Provide the (x, y) coordinate of the cell's center where the given text is located.  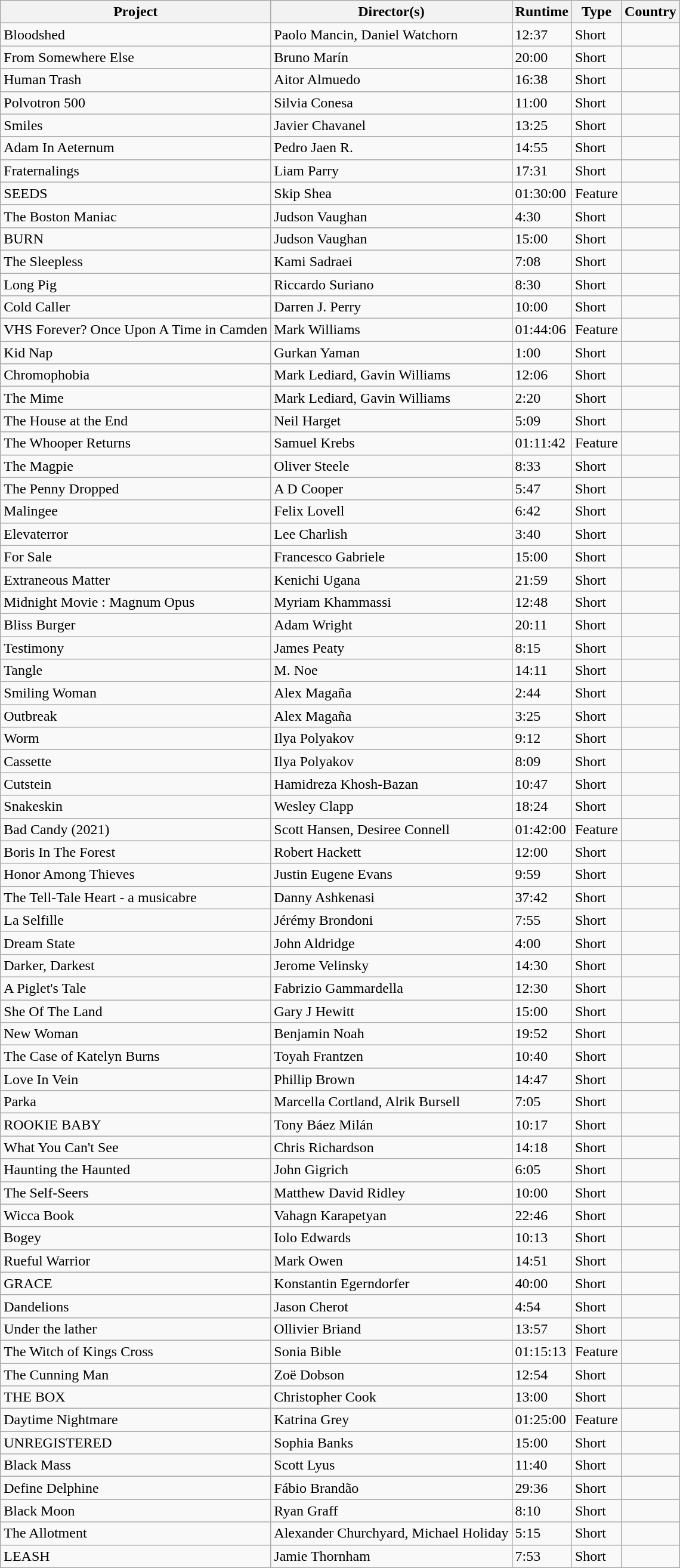
11:00 (542, 103)
Adam In Aeternum (136, 148)
Fabrizio Gammardella (391, 988)
Toyah Frantzen (391, 1057)
14:51 (542, 1261)
7:08 (542, 261)
Dream State (136, 943)
The Sleepless (136, 261)
01:44:06 (542, 330)
THE BOX (136, 1397)
10:47 (542, 784)
Dandelions (136, 1306)
Human Trash (136, 80)
Francesco Gabriele (391, 557)
Phillip Brown (391, 1079)
Wesley Clapp (391, 807)
Iolo Edwards (391, 1238)
12:48 (542, 602)
16:38 (542, 80)
Katrina Grey (391, 1420)
29:36 (542, 1488)
GRACE (136, 1283)
Rueful Warrior (136, 1261)
The Magpie (136, 466)
Elevaterror (136, 534)
14:47 (542, 1079)
Adam Wright (391, 625)
Testimony (136, 647)
Zoë Dobson (391, 1374)
8:30 (542, 285)
Liam Parry (391, 171)
The Allotment (136, 1533)
Mark Williams (391, 330)
Jerome Velinsky (391, 965)
Benjamin Noah (391, 1034)
John Gigrich (391, 1170)
18:24 (542, 807)
She Of The Land (136, 1011)
Runtime (542, 12)
14:18 (542, 1147)
Scott Lyus (391, 1465)
1:00 (542, 353)
9:12 (542, 739)
6:05 (542, 1170)
12:00 (542, 852)
12:54 (542, 1374)
Honor Among Thieves (136, 875)
Marcella Cortland, Alrik Bursell (391, 1102)
BURN (136, 239)
Jérémy Brondoni (391, 920)
Christopher Cook (391, 1397)
Cold Caller (136, 307)
The Witch of Kings Cross (136, 1351)
10:13 (542, 1238)
Hamidreza Khosh-Bazan (391, 784)
4:54 (542, 1306)
Pedro Jaen R. (391, 148)
14:30 (542, 965)
A D Cooper (391, 489)
17:31 (542, 171)
Bliss Burger (136, 625)
The House at the End (136, 421)
VHS Forever? Once Upon A Time in Camden (136, 330)
Jason Cherot (391, 1306)
Outbreak (136, 716)
9:59 (542, 875)
3:25 (542, 716)
The Whooper Returns (136, 443)
Sonia Bible (391, 1351)
8:33 (542, 466)
Love In Vein (136, 1079)
Silvia Conesa (391, 103)
Danny Ashkenasi (391, 897)
Project (136, 12)
12:30 (542, 988)
Cutstein (136, 784)
Ryan Graff (391, 1511)
Fábio Brandão (391, 1488)
Alexander Churchyard, Michael Holiday (391, 1533)
UNREGISTERED (136, 1443)
Justin Eugene Evans (391, 875)
14:11 (542, 671)
01:25:00 (542, 1420)
New Woman (136, 1034)
James Peaty (391, 647)
01:42:00 (542, 829)
John Aldridge (391, 943)
5:09 (542, 421)
Cassette (136, 761)
The Case of Katelyn Burns (136, 1057)
Kami Sadraei (391, 261)
Gurkan Yaman (391, 353)
Chromophobia (136, 375)
Matthew David Ridley (391, 1193)
Long Pig (136, 285)
13:00 (542, 1397)
Sophia Banks (391, 1443)
7:55 (542, 920)
What You Can't See (136, 1147)
Ollivier Briand (391, 1329)
Country (651, 12)
Extraneous Matter (136, 579)
22:46 (542, 1215)
Polvotron 500 (136, 103)
10:40 (542, 1057)
8:09 (542, 761)
6:42 (542, 511)
Oliver Steele (391, 466)
Darker, Darkest (136, 965)
A Piglet's Tale (136, 988)
Neil Harget (391, 421)
Paolo Mancin, Daniel Watchorn (391, 35)
Aitor Almuedo (391, 80)
4:30 (542, 216)
5:15 (542, 1533)
Director(s) (391, 12)
Tony Báez Milán (391, 1125)
Samuel Krebs (391, 443)
Bruno Marín (391, 57)
Vahagn Karapetyan (391, 1215)
Midnight Movie : Magnum Opus (136, 602)
La Selfille (136, 920)
Wicca Book (136, 1215)
Black Mass (136, 1465)
37:42 (542, 897)
7:05 (542, 1102)
Scott Hansen, Desiree Connell (391, 829)
Kenichi Ugana (391, 579)
Kid Nap (136, 353)
14:55 (542, 148)
Bad Candy (2021) (136, 829)
8:10 (542, 1511)
Under the lather (136, 1329)
ROOKIE BABY (136, 1125)
2:20 (542, 398)
01:15:13 (542, 1351)
13:57 (542, 1329)
Daytime Nightmare (136, 1420)
Parka (136, 1102)
7:53 (542, 1556)
The Tell-Tale Heart - a musicabre (136, 897)
The Boston Maniac (136, 216)
8:15 (542, 647)
From Somewhere Else (136, 57)
12:06 (542, 375)
Chris Richardson (391, 1147)
Fraternalings (136, 171)
3:40 (542, 534)
12:37 (542, 35)
Bloodshed (136, 35)
For Sale (136, 557)
4:00 (542, 943)
Konstantin Egerndorfer (391, 1283)
Worm (136, 739)
5:47 (542, 489)
Type (596, 12)
10:17 (542, 1125)
01:11:42 (542, 443)
11:40 (542, 1465)
Bogey (136, 1238)
The Self-Seers (136, 1193)
Skip Shea (391, 193)
21:59 (542, 579)
Lee Charlish (391, 534)
Black Moon (136, 1511)
SEEDS (136, 193)
Darren J. Perry (391, 307)
Robert Hackett (391, 852)
Smiling Woman (136, 693)
Snakeskin (136, 807)
Felix Lovell (391, 511)
19:52 (542, 1034)
LEASH (136, 1556)
Gary J Hewitt (391, 1011)
Jamie Thornham (391, 1556)
Boris In The Forest (136, 852)
Haunting the Haunted (136, 1170)
13:25 (542, 125)
M. Noe (391, 671)
20:00 (542, 57)
The Cunning Man (136, 1374)
Tangle (136, 671)
Malingee (136, 511)
The Mime (136, 398)
Riccardo Suriano (391, 285)
2:44 (542, 693)
40:00 (542, 1283)
Define Delphine (136, 1488)
Smiles (136, 125)
The Penny Dropped (136, 489)
01:30:00 (542, 193)
Javier Chavanel (391, 125)
20:11 (542, 625)
Myriam Khammassi (391, 602)
Mark Owen (391, 1261)
